Output the (X, Y) coordinate of the center of the cell containing the given text.  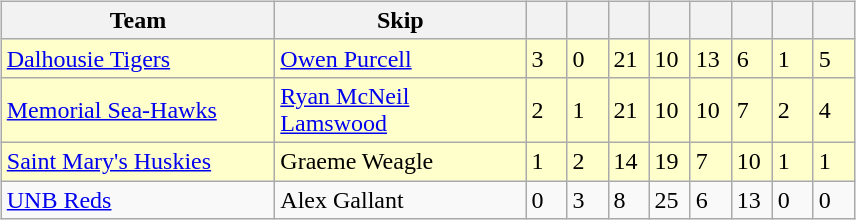
Memorial Sea-Hawks (138, 110)
8 (628, 199)
4 (834, 110)
Skip (400, 20)
5 (834, 58)
19 (670, 161)
UNB Reds (138, 199)
Saint Mary's Huskies (138, 161)
Alex Gallant (400, 199)
Dalhousie Tigers (138, 58)
Owen Purcell (400, 58)
14 (628, 161)
Graeme Weagle (400, 161)
Ryan McNeil Lamswood (400, 110)
25 (670, 199)
Team (138, 20)
